Scan for the cell matching the given text and deliver its (X, Y) coordinate at center. 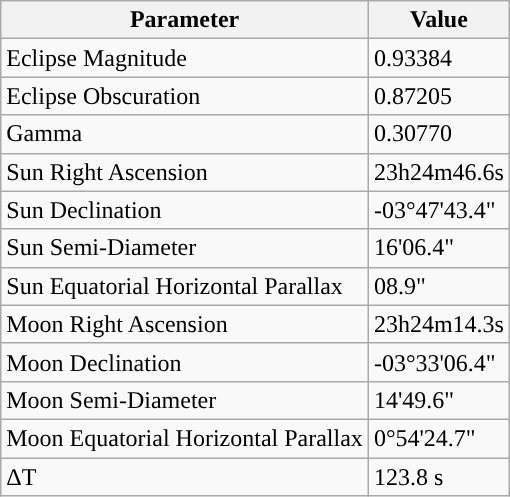
ΔT (185, 477)
Moon Right Ascension (185, 324)
Sun Semi-Diameter (185, 248)
Moon Equatorial Horizontal Parallax (185, 438)
0.30770 (438, 134)
Parameter (185, 20)
Value (438, 20)
23h24m46.6s (438, 172)
Sun Declination (185, 210)
-03°47'43.4" (438, 210)
0.87205 (438, 96)
Sun Right Ascension (185, 172)
0.93384 (438, 58)
16'06.4" (438, 248)
Eclipse Magnitude (185, 58)
23h24m14.3s (438, 324)
Eclipse Obscuration (185, 96)
-03°33'06.4" (438, 362)
14'49.6" (438, 400)
0°54'24.7" (438, 438)
Gamma (185, 134)
08.9" (438, 286)
Sun Equatorial Horizontal Parallax (185, 286)
123.8 s (438, 477)
Moon Declination (185, 362)
Moon Semi-Diameter (185, 400)
